Search for the cell housing the specified text and yield its [x, y] center coordinate. 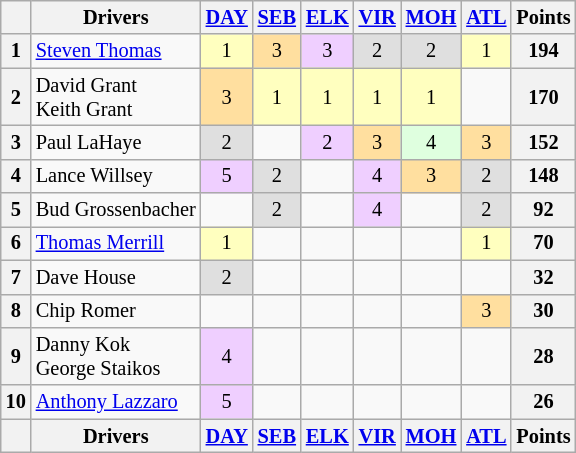
26 [543, 402]
Lance Willsey [116, 176]
Danny Kok George Staikos [116, 356]
Anthony Lazzaro [116, 402]
6 [16, 243]
28 [543, 356]
Chip Romer [116, 311]
Thomas Merrill [116, 243]
194 [543, 51]
170 [543, 97]
30 [543, 311]
David Grant Keith Grant [116, 97]
Steven Thomas [116, 51]
10 [16, 402]
9 [16, 356]
92 [543, 210]
7 [16, 277]
Paul LaHaye [116, 142]
Bud Grossenbacher [116, 210]
148 [543, 176]
152 [543, 142]
8 [16, 311]
70 [543, 243]
Dave House [116, 277]
32 [543, 277]
